Scan for the cell matching the given text and deliver its (x, y) coordinate at center. 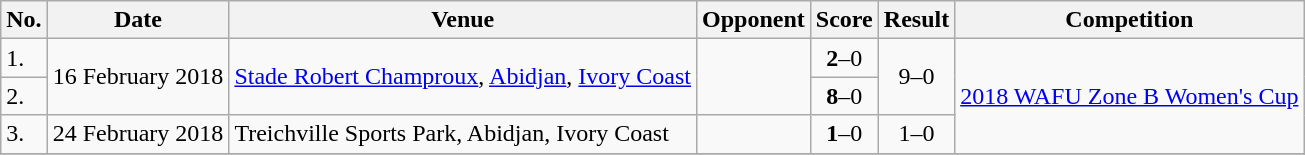
Opponent (754, 20)
No. (24, 20)
Date (138, 20)
Competition (1130, 20)
9–0 (916, 77)
Venue (463, 20)
3. (24, 134)
2018 WAFU Zone B Women's Cup (1130, 96)
16 February 2018 (138, 77)
Stade Robert Champroux, Abidjan, Ivory Coast (463, 77)
2. (24, 96)
1. (24, 58)
Score (844, 20)
Treichville Sports Park, Abidjan, Ivory Coast (463, 134)
Result (916, 20)
8–0 (844, 96)
2–0 (844, 58)
24 February 2018 (138, 134)
